Capture the cell that displays the provided text and extract its (X, Y) central coordinate. 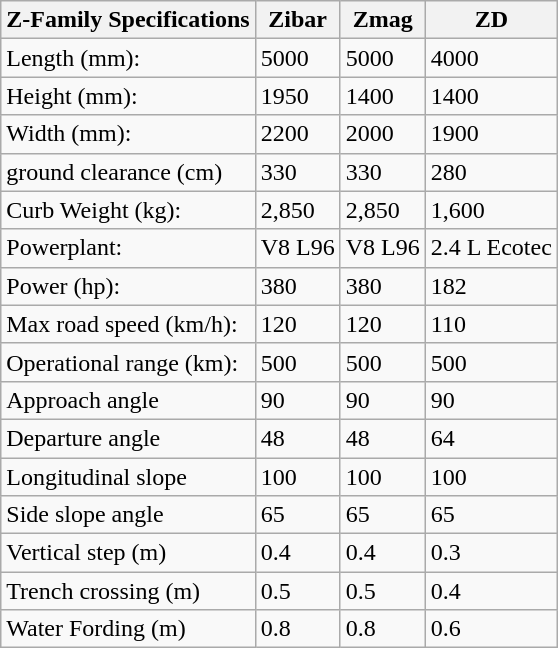
Length (mm): (128, 58)
Powerplant: (128, 248)
1,600 (491, 210)
2200 (298, 134)
Power (hp): (128, 286)
Z-Family Specifications (128, 20)
Width (mm): (128, 134)
Water Fording (m) (128, 629)
Departure angle (128, 438)
ZD (491, 20)
Approach angle (128, 400)
Zmag (382, 20)
Vertical step (m) (128, 553)
4000 (491, 58)
1950 (298, 96)
0.3 (491, 553)
0.6 (491, 629)
Height (mm): (128, 96)
2000 (382, 134)
Zibar (298, 20)
Max road speed (km/h): (128, 324)
2.4 L Ecotec (491, 248)
280 (491, 172)
110 (491, 324)
Operational range (km): (128, 362)
64 (491, 438)
Trench crossing (m) (128, 591)
Side slope angle (128, 515)
182 (491, 286)
Curb Weight (kg): (128, 210)
ground clearance (cm) (128, 172)
1900 (491, 134)
Longitudinal slope (128, 477)
